Extract the (x, y) coordinate from the center of the cell holding the provided text.  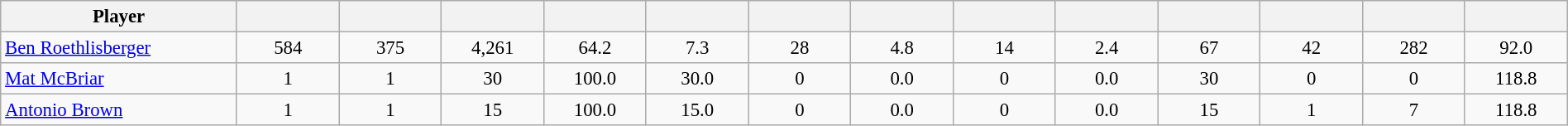
Antonio Brown (119, 110)
2.4 (1107, 48)
64.2 (595, 48)
282 (1414, 48)
15.0 (697, 110)
7.3 (697, 48)
4,261 (493, 48)
375 (390, 48)
67 (1209, 48)
42 (1312, 48)
14 (1005, 48)
Player (119, 17)
4.8 (902, 48)
Ben Roethlisberger (119, 48)
7 (1414, 110)
28 (800, 48)
584 (288, 48)
Mat McBriar (119, 79)
92.0 (1516, 48)
30.0 (697, 79)
